Pinpoint the cell where the given text exists, returning its (x, y) midpoint coordinate. 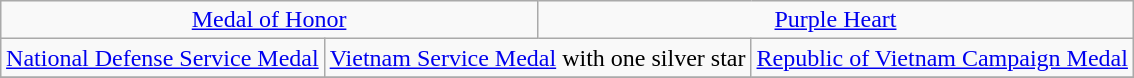
National Defense Service Medal (163, 58)
Vietnam Service Medal with one silver star (538, 58)
Republic of Vietnam Campaign Medal (942, 58)
Medal of Honor (270, 20)
Purple Heart (836, 20)
